Search for the cell housing the specified text and yield its [X, Y] center coordinate. 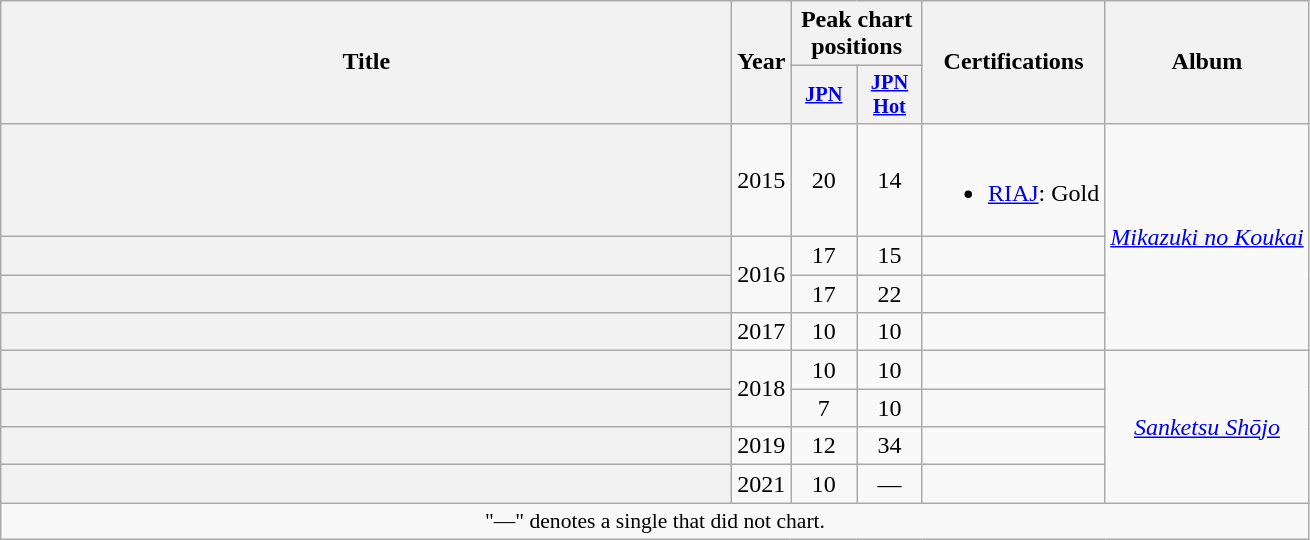
7 [824, 408]
Album [1207, 62]
2016 [762, 275]
— [890, 484]
34 [890, 446]
2015 [762, 180]
2017 [762, 332]
15 [890, 256]
2019 [762, 446]
JPNHot [890, 95]
2018 [762, 389]
RIAJ: Gold [1013, 180]
Year [762, 62]
14 [890, 180]
20 [824, 180]
Title [366, 62]
Mikazuki no Koukai [1207, 236]
"—" denotes a single that did not chart. [655, 521]
Peak chart positions [856, 34]
22 [890, 294]
JPN [824, 95]
2021 [762, 484]
Certifications [1013, 62]
12 [824, 446]
Sanketsu Shōjo [1207, 427]
